Pinpoint the cell where the given text exists, returning its (x, y) midpoint coordinate. 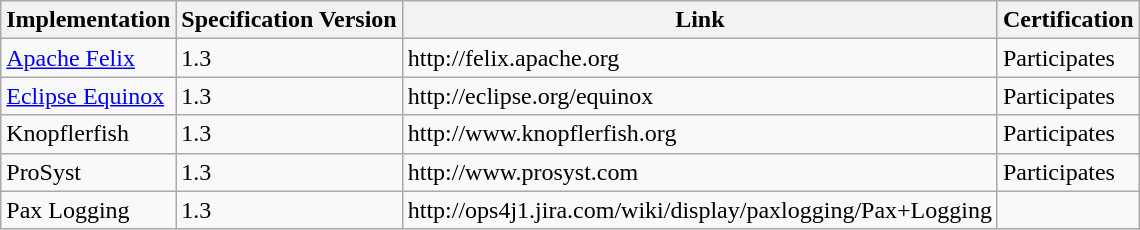
Apache Felix (88, 58)
http://eclipse.org/equinox (700, 96)
Certification (1068, 20)
Specification Version (289, 20)
http://www.knopflerfish.org (700, 134)
http://ops4j1.jira.com/wiki/display/paxlogging/Pax+Logging (700, 210)
http://felix.apache.org (700, 58)
Eclipse Equinox (88, 96)
Implementation (88, 20)
Knopflerfish (88, 134)
http://www.prosyst.com (700, 172)
Pax Logging (88, 210)
Link (700, 20)
ProSyst (88, 172)
